Capture the cell that displays the provided text and extract its [x, y] central coordinate. 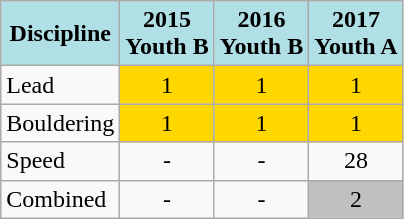
Bouldering [60, 123]
Combined [60, 199]
Speed [60, 161]
Lead [60, 85]
2016Youth B [261, 34]
2015Youth B [167, 34]
28 [356, 161]
2 [356, 199]
Discipline [60, 34]
2017Youth A [356, 34]
